Provide the [x, y] coordinate of the cell's center where the given text is located.  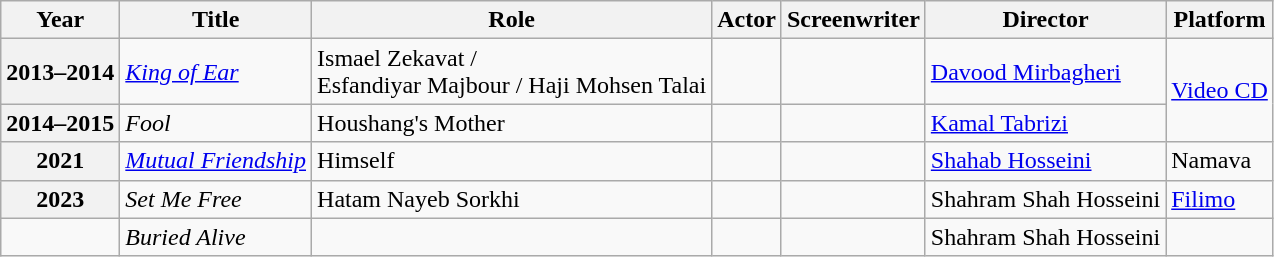
Hatam Nayeb Sorkhi [512, 199]
Year [60, 20]
Ismael Zekavat /Esfandiyar Majbour / Haji Mohsen Talai [512, 72]
Mutual Friendship [216, 161]
Role [512, 20]
Title [216, 20]
Namava [1220, 161]
Video CD [1220, 90]
Buried Alive [216, 237]
Platform [1220, 20]
Actor [747, 20]
Kamal Tabrizi [1045, 123]
Screenwriter [853, 20]
King of Ear [216, 72]
2023 [60, 199]
Houshang's Mother [512, 123]
Himself [512, 161]
Set Me Free [216, 199]
2021 [60, 161]
Filimo [1220, 199]
2013–2014 [60, 72]
Director [1045, 20]
Fool [216, 123]
Davood Mirbagheri [1045, 72]
Shahab Hosseini [1045, 161]
2014–2015 [60, 123]
